Identify which cell holds the provided text, then report its (X, Y) central coordinate. 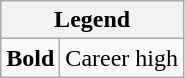
Bold (30, 58)
Legend (92, 20)
Career high (122, 58)
